Identify which cell holds the provided text, then report its (X, Y) central coordinate. 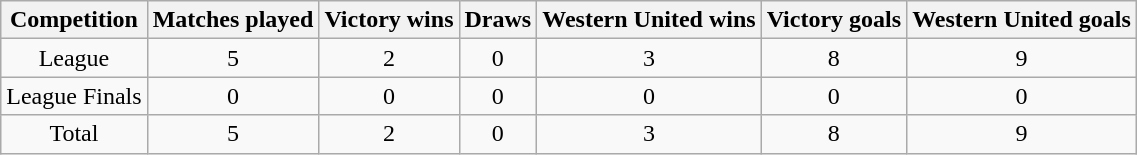
Western United wins (649, 20)
Draws (498, 20)
Matches played (233, 20)
Victory goals (834, 20)
Western United goals (1022, 20)
Victory wins (389, 20)
Total (74, 134)
League (74, 58)
League Finals (74, 96)
Competition (74, 20)
